Return (x, y) of the center of cell containing provided text 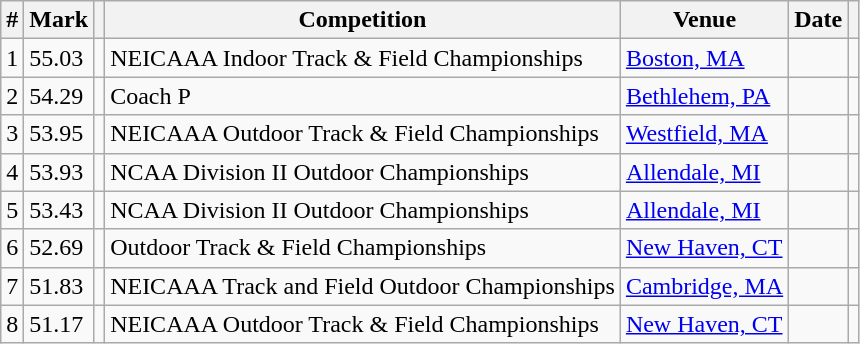
8 (12, 324)
Outdoor Track & Field Championships (363, 248)
3 (12, 134)
53.43 (59, 210)
Bethlehem, PA (704, 96)
Cambridge, MA (704, 286)
7 (12, 286)
2 (12, 96)
4 (12, 172)
Date (818, 20)
NEICAAA Track and Field Outdoor Championships (363, 286)
51.17 (59, 324)
NEICAAA Indoor Track & Field Championships (363, 58)
Westfield, MA (704, 134)
51.83 (59, 286)
Venue (704, 20)
53.95 (59, 134)
52.69 (59, 248)
55.03 (59, 58)
1 (12, 58)
# (12, 20)
Mark (59, 20)
53.93 (59, 172)
Boston, MA (704, 58)
Coach P (363, 96)
5 (12, 210)
6 (12, 248)
54.29 (59, 96)
Competition (363, 20)
